Pinpoint the cell where the given text exists, returning its [x, y] midpoint coordinate. 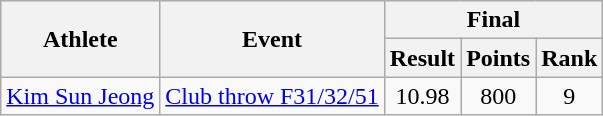
Athlete [80, 39]
Club throw F31/32/51 [272, 96]
800 [498, 96]
Event [272, 39]
9 [570, 96]
Result [422, 58]
Rank [570, 58]
Kim Sun Jeong [80, 96]
Points [498, 58]
Final [494, 20]
10.98 [422, 96]
